Search for the cell housing the specified text and yield its [x, y] center coordinate. 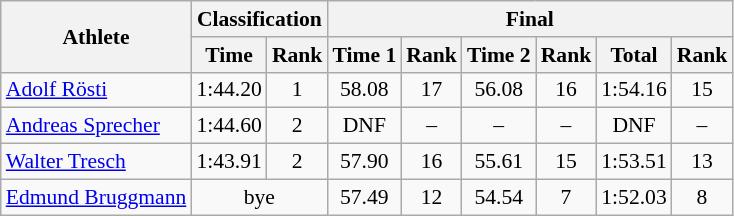
1:44.60 [228, 126]
13 [702, 162]
1:44.20 [228, 90]
57.90 [364, 162]
54.54 [499, 197]
1:43.91 [228, 162]
Edmund Bruggmann [96, 197]
Final [530, 19]
8 [702, 197]
Andreas Sprecher [96, 126]
Classification [259, 19]
1:52.03 [634, 197]
Time 2 [499, 55]
Walter Tresch [96, 162]
Time 1 [364, 55]
Total [634, 55]
58.08 [364, 90]
Adolf Rösti [96, 90]
7 [566, 197]
57.49 [364, 197]
bye [259, 197]
1:53.51 [634, 162]
Time [228, 55]
Athlete [96, 36]
1:54.16 [634, 90]
17 [432, 90]
12 [432, 197]
56.08 [499, 90]
1 [298, 90]
55.61 [499, 162]
